Search for the cell housing the specified text and yield its [X, Y] center coordinate. 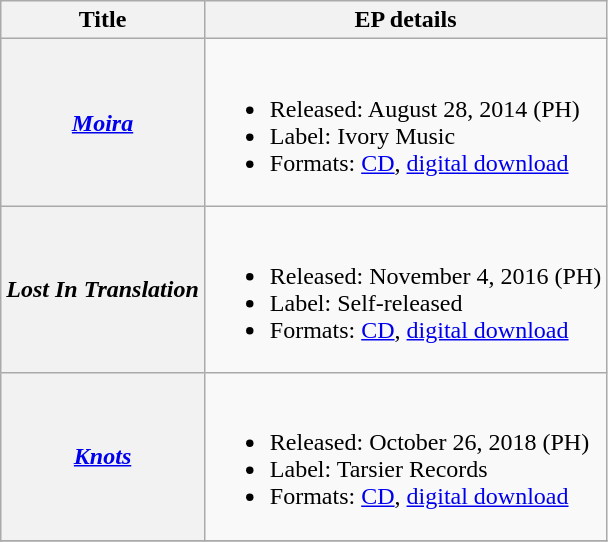
Released: November 4, 2016 (PH)Label: Self-releasedFormats: CD, digital download [405, 290]
Moira [103, 122]
EP details [405, 20]
Released: October 26, 2018 (PH)Label: Tarsier RecordsFormats: CD, digital download [405, 456]
Knots [103, 456]
Released: August 28, 2014 (PH)Label: Ivory MusicFormats: CD, digital download [405, 122]
Lost In Translation [103, 290]
Title [103, 20]
